For the text-containing cell, return its midpoint in [X, Y] coordinate format. 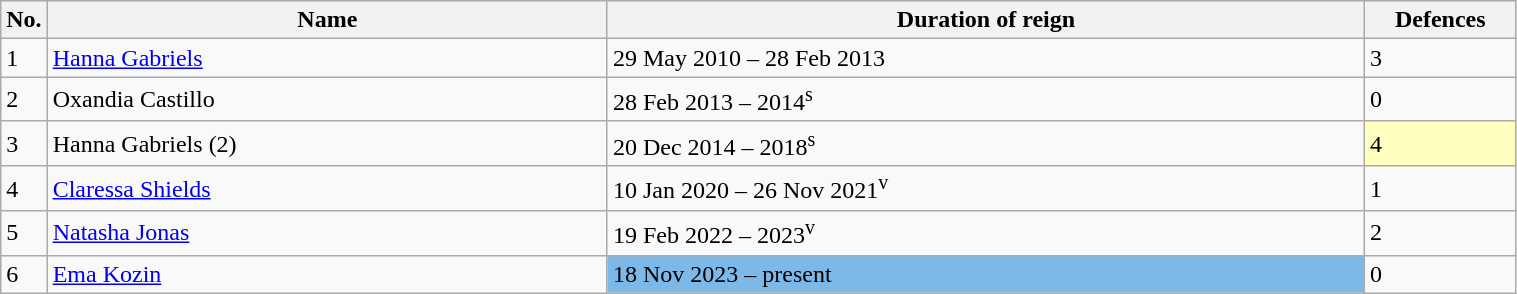
20 Dec 2014 – 2018s [986, 144]
Duration of reign [986, 20]
6 [24, 274]
Name [327, 20]
28 Feb 2013 – 2014s [986, 100]
Oxandia Castillo [327, 100]
Hanna Gabriels (2) [327, 144]
Ema Kozin [327, 274]
No. [24, 20]
18 Nov 2023 – present [986, 274]
Claressa Shields [327, 188]
5 [24, 234]
Hanna Gabriels [327, 58]
29 May 2010 – 28 Feb 2013 [986, 58]
Defences [1441, 20]
Natasha Jonas [327, 234]
10 Jan 2020 – 26 Nov 2021v [986, 188]
19 Feb 2022 – 2023v [986, 234]
